From the cell containing the given text, extract its center point as (x, y) coordinate. 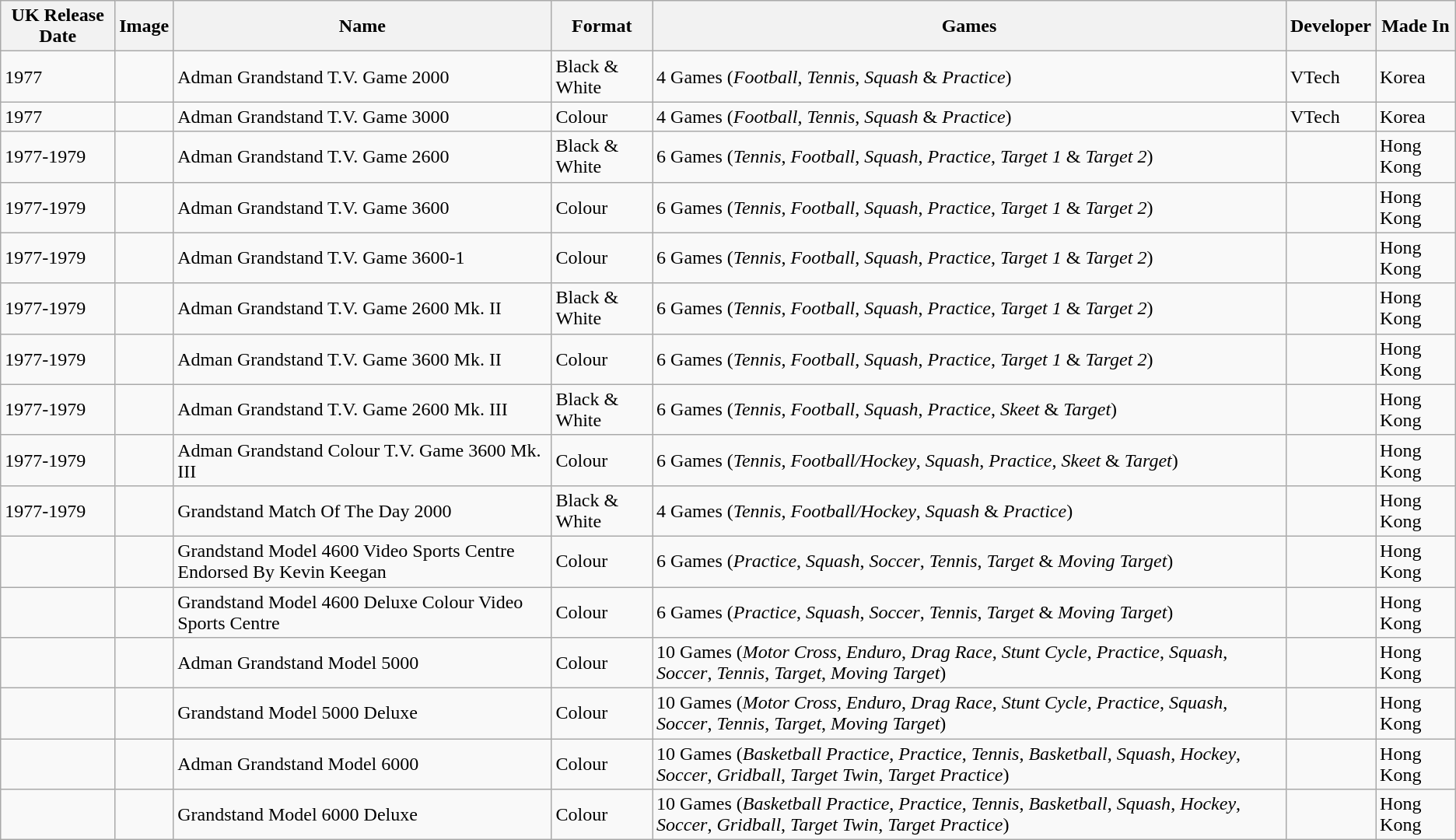
Adman Grandstand T.V. Game 2000 (362, 76)
Adman Grandstand T.V. Game 2600 Mk. III (362, 409)
Developer (1330, 26)
Grandstand Model 6000 Deluxe (362, 815)
Adman Grandstand T.V. Game 2600 (362, 157)
UK Release Date (58, 26)
Format (602, 26)
Adman Grandstand T.V. Game 2600 Mk. II (362, 308)
4 Games (Tennis, Football/Hockey, Squash & Practice) (969, 510)
Adman Grandstand T.V. Game 3600-1 (362, 258)
Games (969, 26)
Grandstand Model 4600 Deluxe Colour Video Sports Centre (362, 611)
Adman Grandstand Colour T.V. Game 3600 Mk. III (362, 460)
Adman Grandstand Model 6000 (362, 764)
6 Games (Tennis, Football, Squash, Practice, Skeet & Target) (969, 409)
Adman Grandstand Model 5000 (362, 663)
Adman Grandstand T.V. Game 3600 (362, 207)
Adman Grandstand T.V. Game 3600 Mk. II (362, 359)
Grandstand Match Of The Day 2000 (362, 510)
Grandstand Model 4600 Video Sports Centre Endorsed By Kevin Keegan (362, 562)
6 Games (Tennis, Football/Hockey, Squash, Practice, Skeet & Target) (969, 460)
Adman Grandstand T.V. Game 3000 (362, 117)
Image (145, 26)
Grandstand Model 5000 Deluxe (362, 714)
Made In (1416, 26)
Name (362, 26)
